Determine the (x, y) coordinate at the center of the cell enclosing the given text.  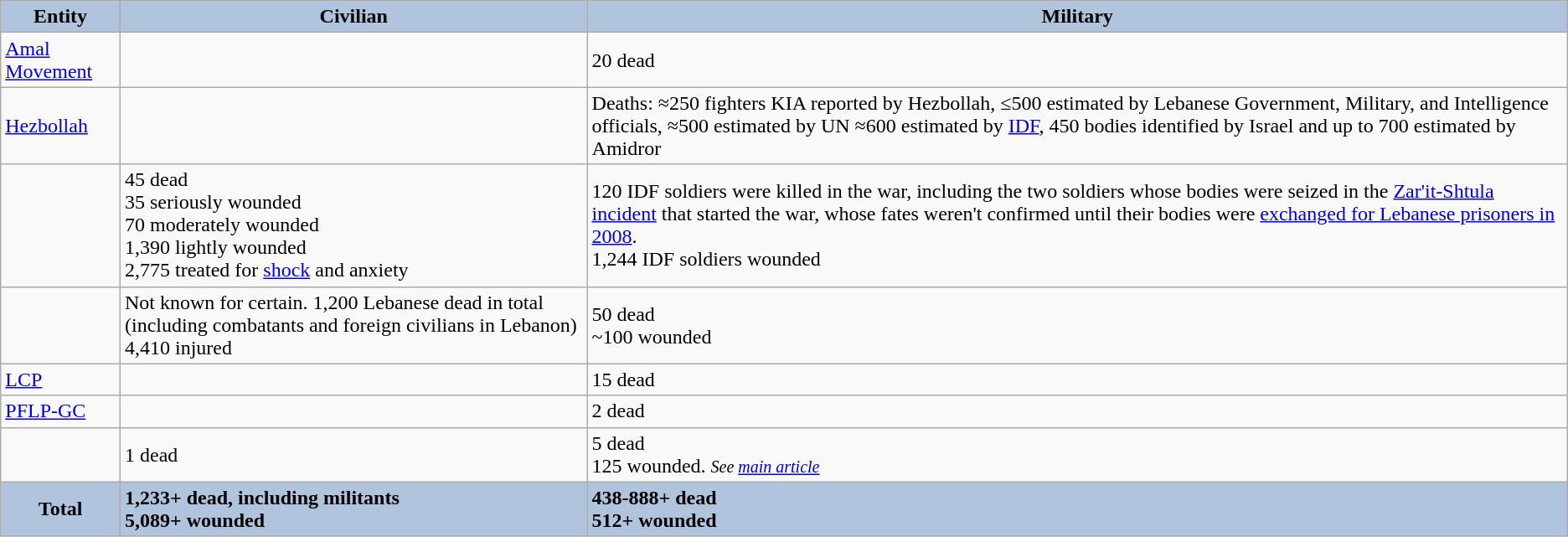
Military (1077, 17)
20 dead (1077, 60)
Amal Movement (60, 60)
Entity (60, 17)
15 dead (1077, 380)
5 dead125 wounded. See main article (1077, 454)
1 dead (353, 454)
PFLP-GC (60, 411)
45 dead35 seriously wounded70 moderately wounded1,390 lightly wounded2,775 treated for shock and anxiety (353, 225)
2 dead (1077, 411)
Civilian (353, 17)
LCP (60, 380)
Hezbollah (60, 126)
50 dead~100 wounded (1077, 325)
Not known for certain. 1,200 Lebanese dead in total (including combatants and foreign civilians in Lebanon)4,410 injured (353, 325)
Total (60, 509)
1,233+ dead, including militants 5,089+ wounded (353, 509)
438-888+ dead512+ wounded (1077, 509)
